Capture the cell that displays the provided text and extract its (X, Y) central coordinate. 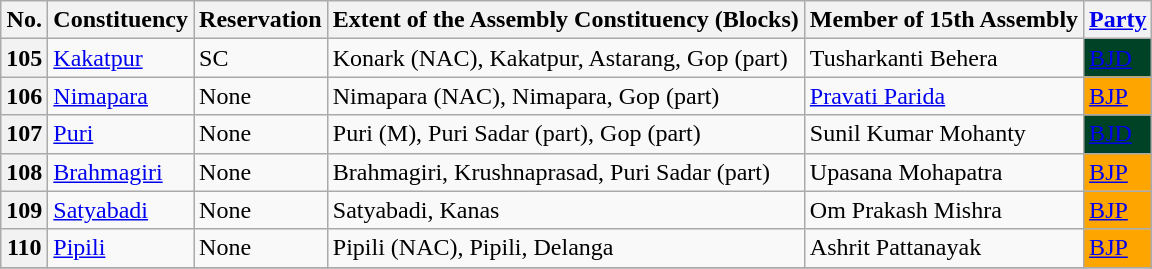
Tusharkanti Behera (944, 58)
105 (24, 58)
110 (24, 248)
Brahmagiri, Krushnaprasad, Puri Sadar (part) (566, 172)
Puri (121, 134)
Pipili (121, 248)
Kakatpur (121, 58)
Satyabadi (121, 210)
Member of 15th Assembly (944, 20)
Upasana Mohapatra (944, 172)
Puri (M), Puri Sadar (part), Gop (part) (566, 134)
Sunil Kumar Mohanty (944, 134)
Pravati Parida (944, 96)
Brahmagiri (121, 172)
Reservation (261, 20)
Constituency (121, 20)
Nimapara (NAC), Nimapara, Gop (part) (566, 96)
Party (1118, 20)
109 (24, 210)
Nimapara (121, 96)
No. (24, 20)
108 (24, 172)
Om Prakash Mishra (944, 210)
Satyabadi, Kanas (566, 210)
Konark (NAC), Kakatpur, Astarang, Gop (part) (566, 58)
Pipili (NAC), Pipili, Delanga (566, 248)
107 (24, 134)
Extent of the Assembly Constituency (Blocks) (566, 20)
SC (261, 58)
106 (24, 96)
Ashrit Pattanayak (944, 248)
